Provide the [X, Y] coordinate of the cell's center where the given text is located.  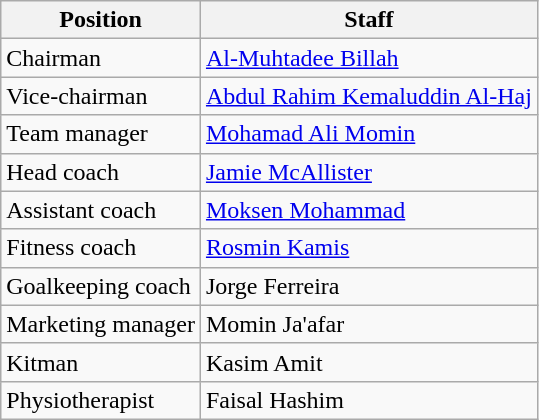
Moksen Mohammad [368, 210]
Rosmin Kamis [368, 248]
Kasim Amit [368, 362]
Momin Ja'afar [368, 324]
Kitman [101, 362]
Fitness coach [101, 248]
Assistant coach [101, 210]
Head coach [101, 172]
Position [101, 20]
Marketing manager [101, 324]
Vice-chairman [101, 96]
Al-Muhtadee Billah [368, 58]
Faisal Hashim [368, 400]
Team manager [101, 134]
Physiotherapist [101, 400]
Abdul Rahim Kemaluddin Al-Haj [368, 96]
Staff [368, 20]
Mohamad Ali Momin [368, 134]
Chairman [101, 58]
Jamie McAllister [368, 172]
Jorge Ferreira [368, 286]
Goalkeeping coach [101, 286]
